Extract the (x, y) coordinate from the center of the cell holding the provided text.  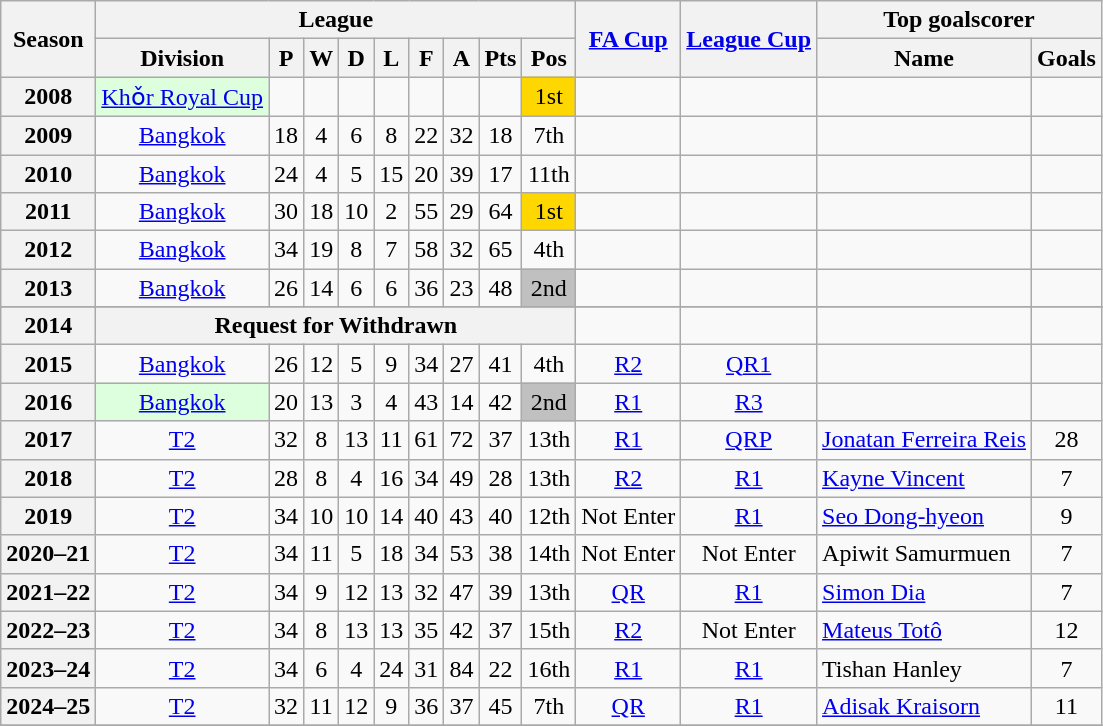
53 (462, 554)
38 (500, 554)
Pos (549, 58)
L (392, 58)
A (462, 58)
2008 (48, 97)
League Cup (749, 39)
QR1 (749, 364)
2009 (48, 135)
14th (549, 554)
2022–23 (48, 630)
Jonatan Ferreira Reis (924, 440)
58 (426, 250)
Khǒr Royal Cup (182, 97)
30 (286, 212)
45 (500, 706)
2014 (48, 326)
2015 (48, 364)
27 (462, 364)
2020–21 (48, 554)
F (426, 58)
W (322, 58)
Tishan Hanley (924, 668)
2016 (48, 402)
55 (426, 212)
65 (500, 250)
19 (322, 250)
2012 (48, 250)
Mateus Totô (924, 630)
Division (182, 58)
2019 (48, 516)
61 (426, 440)
72 (462, 440)
48 (500, 288)
11th (549, 173)
R3 (749, 402)
P (286, 58)
2024–25 (48, 706)
12th (549, 516)
Season (48, 39)
84 (462, 668)
15th (549, 630)
29 (462, 212)
23 (462, 288)
64 (500, 212)
Top goalscorer (960, 20)
16th (549, 668)
FA Cup (628, 39)
2021–22 (48, 592)
31 (426, 668)
35 (426, 630)
Kayne Vincent (924, 478)
2013 (48, 288)
QRP (749, 440)
16 (392, 478)
Request for Withdrawn (336, 326)
15 (392, 173)
2017 (48, 440)
2018 (48, 478)
3 (356, 402)
Name (924, 58)
2011 (48, 212)
League (336, 20)
41 (500, 364)
47 (462, 592)
D (356, 58)
Seo Dong-hyeon (924, 516)
Goals (1067, 58)
Simon Dia (924, 592)
2023–24 (48, 668)
2010 (48, 173)
2 (392, 212)
Apiwit Samurmuen (924, 554)
Pts (500, 58)
Adisak Kraisorn (924, 706)
49 (462, 478)
17 (500, 173)
